Output the [x, y] coordinate of the center of the cell containing the given text.  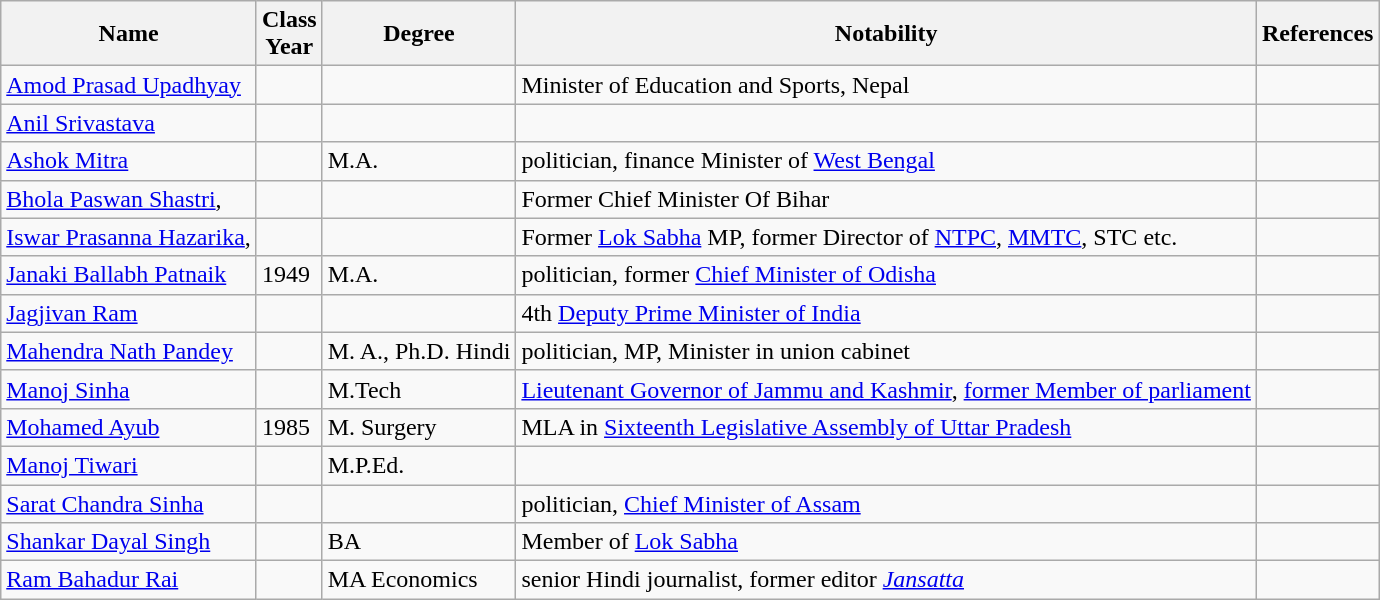
Name [129, 34]
Minister of Education and Sports, Nepal [886, 85]
MLA in Sixteenth Legislative Assembly of Uttar Pradesh [886, 427]
M.P.Ed. [419, 465]
Jagjivan Ram [129, 313]
4th Deputy Prime Minister of India [886, 313]
1949 [289, 275]
Amod Prasad Upadhyay [129, 85]
Notability [886, 34]
politician, former Chief Minister of Odisha [886, 275]
M.Tech [419, 389]
Lieutenant Governor of Jammu and Kashmir, former Member of parliament [886, 389]
Manoj Tiwari [129, 465]
MA Economics [419, 580]
Iswar Prasanna Hazarika, [129, 237]
politician, Chief Minister of Assam [886, 503]
M. Surgery [419, 427]
Former Chief Minister Of Bihar [886, 199]
Mahendra Nath Pandey [129, 351]
Bhola Paswan Shastri, [129, 199]
Ashok Mitra [129, 161]
politician, finance Minister of West Bengal [886, 161]
Mohamed Ayub [129, 427]
politician, MP, Minister in union cabinet [886, 351]
References [1318, 34]
M. A., Ph.D. Hindi [419, 351]
Member of Lok Sabha [886, 542]
Anil Srivastava [129, 123]
ClassYear [289, 34]
Former Lok Sabha MP, former Director of NTPC, MMTC, STC etc. [886, 237]
Shankar Dayal Singh [129, 542]
Degree [419, 34]
Janaki Ballabh Patnaik [129, 275]
BA [419, 542]
Ram Bahadur Rai [129, 580]
1985 [289, 427]
Sarat Chandra Sinha [129, 503]
Manoj Sinha [129, 389]
senior Hindi journalist, former editor Jansatta [886, 580]
